For the text-containing cell, return its midpoint in [x, y] coordinate format. 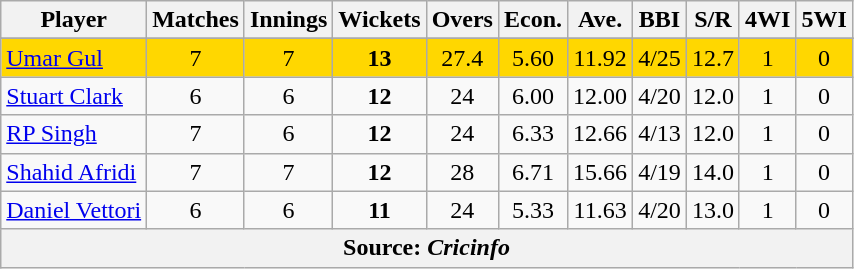
12.00 [600, 96]
4/13 [660, 134]
Shahid Afridi [74, 172]
5.33 [532, 210]
Daniel Vettori [74, 210]
11.92 [600, 58]
12.7 [712, 58]
RP Singh [74, 134]
11 [380, 210]
15.66 [600, 172]
Player [74, 20]
Source: Cricinfo [427, 248]
6.71 [532, 172]
Umar Gul [74, 58]
Overs [462, 20]
6.33 [532, 134]
13.0 [712, 210]
5WI [824, 20]
Innings [288, 20]
28 [462, 172]
5.60 [532, 58]
4/19 [660, 172]
14.0 [712, 172]
Stuart Clark [74, 96]
27.4 [462, 58]
4WI [767, 20]
12.66 [600, 134]
13 [380, 58]
Matches [196, 20]
Ave. [600, 20]
Econ. [532, 20]
BBI [660, 20]
11.63 [600, 210]
4/25 [660, 58]
Wickets [380, 20]
6.00 [532, 96]
S/R [712, 20]
